Extract the (X, Y) coordinate from the center of the cell holding the provided text.  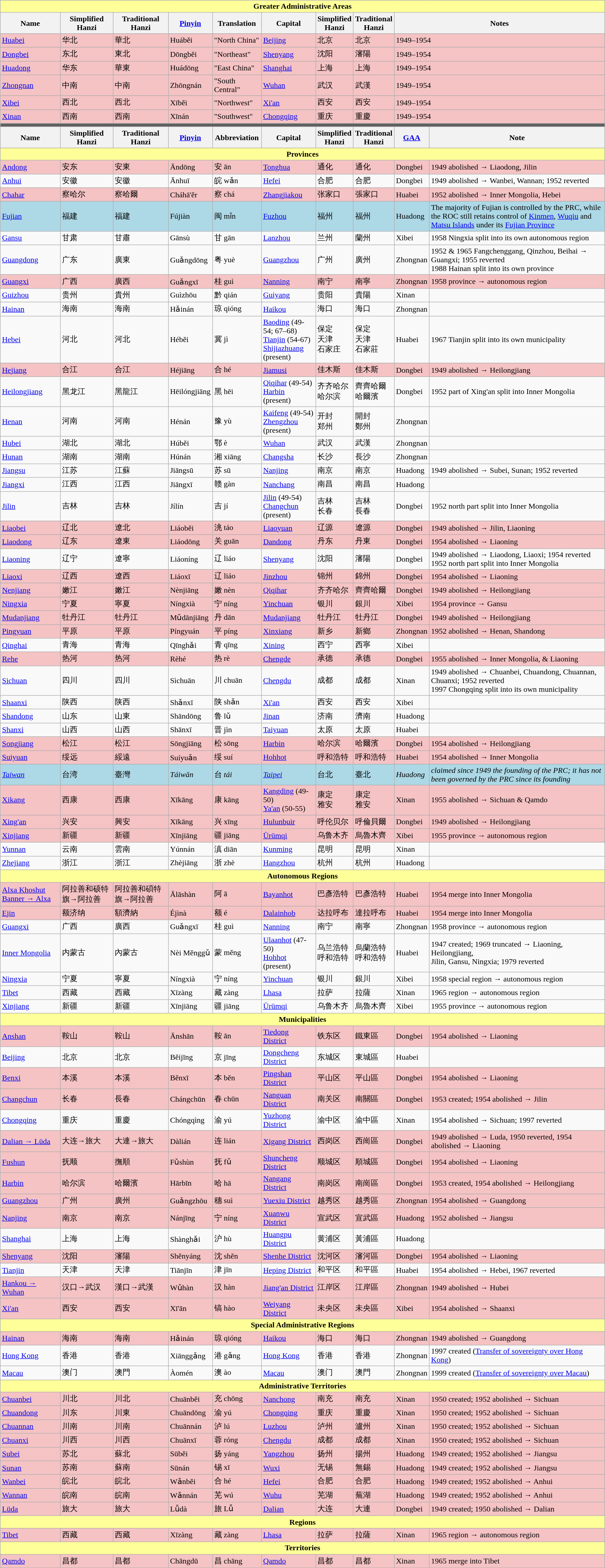
齊齊哈爾 (374, 590)
Hārbīn (190, 1183)
Greater Administrative Areas (302, 6)
1949 abolished → Hubei (517, 1287)
Liaoxi (30, 576)
Kangding (49-50)Ya'an (50-55) (289, 800)
西寧 (374, 645)
贵州 (87, 295)
Jiangxi (30, 484)
抚 fǔ (237, 1162)
本 běn (237, 1078)
Shenhe District (289, 1256)
安東 (141, 167)
贵阳 (334, 295)
云南 (87, 849)
陕 shǎn (237, 702)
Qinghai (30, 645)
湘 xiāng (237, 457)
1949 abolished → Subei, Sunan; 1952 reverted (517, 471)
滇 diān (237, 849)
南岗区 (334, 1183)
西岗区 (334, 1141)
Pingyuan (30, 632)
Fuzhou (289, 216)
臺北 (374, 774)
抚顺 (87, 1162)
内蒙古 (87, 953)
Benxi (30, 1078)
Héběi (190, 339)
Regions (302, 1522)
Tianjin (30, 1270)
无锡 (334, 1468)
Xiānggǎng (190, 1356)
台湾 (87, 774)
Wannan (30, 1495)
Yúnnán (190, 849)
Guìzhōu (190, 295)
绥 suí (237, 758)
Mǔdānjiāng (190, 618)
Guǎngzhōu (190, 1201)
1949 created; 1950 abolished → Dalian (517, 1509)
Zhangjiakou (289, 194)
1954 abolished → Hebei, 1967 reverted (517, 1270)
Chángchūn (190, 1099)
Āndōng (190, 167)
顺城区 (334, 1162)
大连 (334, 1509)
Qiqihar (289, 590)
大連→旅大 (141, 1141)
張家口 (374, 194)
順城區 (374, 1162)
Wǔhàn (190, 1287)
江岸区 (334, 1287)
黑 hēi (237, 392)
绥远 (87, 758)
Liáoníng (190, 559)
兰州 (334, 238)
Dalainhob (289, 913)
長春 (141, 1099)
Zhèjiāng (190, 863)
蓉 róng (237, 1440)
綏遠 (141, 758)
Hulunbuir (289, 822)
1955 abolished → Sichuan & Qamdo (517, 800)
Sìchuān (190, 680)
無錫 (374, 1468)
1952 abolished → Henan, Shandong (517, 632)
齊齊哈爾哈爾濱 (374, 392)
保定天津石家庄 (334, 339)
蕪湖 (374, 1495)
1954 province → Gansu (517, 604)
東城區 (374, 1057)
黃浦區 (374, 1239)
鄂 è (237, 443)
Liaoyuan (289, 528)
昌 chāng (237, 1561)
东北 (87, 54)
达拉呼布 (334, 913)
Huádōng (190, 68)
Chuandong (30, 1413)
興安 (141, 822)
Yuzhong District (289, 1120)
"East China" (237, 68)
Guiyang (289, 295)
Hēilóngjiāng (190, 392)
江苏 (87, 471)
泸 lú (237, 1426)
Ejin (30, 913)
Jiang'an District (289, 1287)
1954 abolished → Guangdong (517, 1201)
1965 merge into Tibet (517, 1561)
1952 & 1965 Fangchenggang, Qinzhou, Beihai → Guangxi; 1955 reverted1988 Hainan split into its own province (517, 260)
Fǔshùn (190, 1162)
山東 (141, 716)
渝中区 (334, 1120)
阿拉善和硕特旗→阿拉善 (87, 894)
南關區 (374, 1099)
张家口 (334, 194)
Kaifeng (49-54)Zhengzhou (present) (289, 421)
Inner Mongolia (30, 953)
Fujian (30, 216)
Anshan (30, 1036)
越秀区 (334, 1201)
The majority of Fujian is controlled by the PRC, while the ROC still retains control of Kinmen, Wuqiu and Matsu Islands under its Fujian Province (517, 216)
越秀區 (374, 1201)
黑龙江 (87, 392)
澳 ào (237, 1373)
遼西 (141, 576)
Hangzhou (289, 863)
Liaobei (30, 528)
呼倫貝爾 (374, 822)
连 lián (237, 1141)
泸州 (334, 1426)
黔 qián (237, 295)
汉口→武汉 (87, 1287)
Provinces (302, 154)
Fushun (30, 1162)
Rèhé (190, 659)
Chuannan (30, 1426)
遼東 (141, 542)
Chahar (30, 194)
"South Central" (237, 85)
Subei (30, 1454)
Alxa Khoshut Banner → Alxa (30, 894)
廣東 (141, 260)
广东 (87, 260)
丹 dān (237, 618)
江蘇 (141, 471)
大連 (374, 1509)
漢口→武漢 (141, 1287)
Xikang (30, 800)
Dongcheng District (289, 1057)
Ānhuī (190, 181)
Henan (30, 421)
Nangang District (289, 1183)
Ālāshàn (190, 894)
Autonomous Regions (302, 876)
Ulaanhot (47-50)Hohhot (present) (289, 953)
Taipei (289, 774)
济南 (334, 716)
台北 (334, 774)
闽 mǐn (237, 216)
華北 (141, 41)
Yuexiu District (289, 1201)
皖 wǎn (237, 181)
Sōngjiāng (190, 743)
察哈尔 (87, 194)
Yunnan (30, 849)
貴陽 (374, 295)
Liaoning (30, 559)
Heilongjiang (30, 392)
Nánjīng (190, 1218)
Dalian (289, 1509)
辽西 (87, 576)
Nènjiāng (190, 590)
Xīběi (190, 103)
Administrative Territories (302, 1386)
察哈爾 (141, 194)
1952 abolished → Inner Mongolia, Hebei (517, 194)
阿拉善和碩特旗→阿拉善 (141, 894)
額濟納 (141, 913)
川東 (141, 1413)
1954 abolished → Heilongjiang (517, 743)
1954 abolished → Sichuan; 1997 reverted (517, 1120)
1949 abolished → Wanbei, Wannan; 1952 reverted (517, 181)
瀘州 (374, 1426)
長沙 (374, 457)
遼源 (374, 528)
甘肅 (141, 238)
Taiwan (30, 774)
甘肃 (87, 238)
Shuncheng District (289, 1162)
內蒙古 (141, 953)
兴 xīng (237, 822)
Zhōngnán (190, 85)
嫩 nèn (237, 590)
赣 gàn (237, 484)
京 jīng (237, 1057)
Ānshān (190, 1036)
台 tái (237, 774)
锡 xī (237, 1468)
Zhejiang (30, 863)
Běijīng (190, 1057)
港 gǎng (237, 1356)
扬州 (334, 1454)
遼寧 (141, 559)
西宁 (334, 645)
阿 ā (237, 894)
川东 (87, 1413)
Shaanxi (30, 702)
Chóngqìng (190, 1120)
Jilin (49-54)Changchun (present) (289, 506)
Nanchang (289, 484)
Huangpu District (289, 1239)
Gānsù (190, 238)
安东 (87, 167)
Xuanwu District (289, 1218)
1949 abolished → Guangdong (517, 1338)
Liaodong (30, 542)
Wuxi (289, 1468)
西崗區 (374, 1141)
未央区 (334, 1309)
津 jīn (237, 1270)
宣武區 (374, 1218)
Dalian → Lüda (30, 1141)
保定天津石家莊 (374, 339)
新乡 (334, 632)
Nèi Měnggǔ (190, 953)
貴州 (141, 295)
Anhui (30, 181)
Shěnyáng (190, 1256)
Táiwān (190, 774)
渝中區 (374, 1120)
豫 yù (237, 421)
扬 yáng (237, 1454)
開封鄭州 (374, 421)
Sunan (30, 1468)
辽源 (334, 528)
Huáběi (190, 41)
辽宁 (87, 559)
瀋河區 (374, 1256)
松 sōng (237, 743)
濟南 (374, 716)
沈 shěn (237, 1256)
Shànghǎi (190, 1239)
Yangzhou (289, 1454)
1952 north part split into Inner Mongolia (517, 506)
热 rè (237, 659)
晋 jìn (237, 730)
芜湖 (334, 1495)
Tiedong District (289, 1036)
新鄉 (374, 632)
华东 (87, 68)
達拉呼布 (374, 913)
鲁 lǔ (237, 716)
吉林長春 (374, 506)
1958 special region → autonomous region (517, 979)
Jiangsu (30, 471)
平山區 (374, 1078)
Gansu (30, 238)
Liáoxī (190, 576)
Nanguan District (289, 1099)
1949 abolished → Jilin, Liaoning (517, 528)
"Northwest" (237, 103)
Píngyuán (190, 632)
南关区 (334, 1099)
Liáoběi (190, 528)
雲南 (141, 849)
Chengde (289, 659)
Rehe (30, 659)
Běnxī (190, 1078)
1955 abolished → Inner Mongolia, & Liaoning (517, 659)
Hebei (30, 339)
Suiyuan (30, 758)
Kunming (289, 849)
Shanxi (30, 730)
安 ān (237, 167)
Guizhou (30, 295)
Notes (500, 23)
1953 created, 1954 abolished → Heilongjiang (517, 1183)
齐齐哈尔 (334, 590)
1952 part of Xing'an split into Inner Mongolia (517, 392)
Wǎnběi (190, 1482)
Hunan (30, 457)
Jílín (190, 506)
粤 yuè (237, 260)
1997 created (Transfer of sovereignty over Hong Kong) (517, 1356)
铁东区 (334, 1036)
Qīnghǎi (190, 645)
沪 hù (237, 1239)
甘 gān (237, 238)
Húnán (190, 457)
Songjiang (30, 743)
Chuanbei (30, 1399)
Chuānběi (190, 1399)
"Northeast" (237, 54)
东城区 (334, 1057)
1949 abolished → Chuanbei, Chuandong, Chuannan, Chuanxi; 1952 reverted1997 Chongqing split into its own municipality (517, 680)
穗 suì (237, 1201)
臺灣 (141, 774)
Lǚdà (190, 1509)
黑龍江 (141, 392)
Tonghua (289, 167)
蘇南 (141, 1468)
大连→旅大 (87, 1141)
1952 abolished → Jiangsu (517, 1218)
Shānxī (190, 730)
Sūnán (190, 1468)
Hubei (30, 443)
Jilin (30, 506)
Tiānjīn (190, 1270)
Changsha (289, 457)
Abbreviation (237, 138)
蒙 měng (237, 953)
Qiqihar (49-54)Harbin (present) (289, 392)
青 qīng (237, 645)
康 kāng (237, 800)
Liáodōng (190, 542)
1947 created; 1969 truncated → Liaoning, Heilongjiang,Jilin, Gansu, Ningxia; 1979 reverted (517, 953)
Changchun (30, 1099)
Dàlián (190, 1141)
Chuāndōng (190, 1413)
Húběi (190, 443)
Hankou → Wuhan (30, 1287)
撫順 (141, 1162)
Municipalities (302, 1019)
南崗區 (374, 1183)
Hohhot (289, 758)
Xī'ān (190, 1309)
蘭州 (374, 238)
Special Administrative Regions (302, 1325)
Jinzhou (289, 576)
平山区 (334, 1078)
锦州 (334, 576)
额 é (237, 913)
辽东 (87, 542)
Pingshan District (289, 1078)
未央區 (374, 1309)
和平区 (334, 1270)
旅 Lǚ (237, 1509)
Jiāngxī (190, 484)
Fújiàn (190, 216)
Dandong (289, 542)
Xigang District (289, 1141)
Chāngdū (190, 1561)
Nanchong (289, 1399)
鞍 ān (237, 1036)
Suíyuǎn (190, 758)
Baoding (49-54; 67–68)Tianjin (54-67)Shijiazhuang (present) (289, 339)
1953 created; 1954 abolished → Jilin (517, 1099)
Guǎngdōng (190, 260)
Shǎnxī (190, 702)
Chuānnán (190, 1426)
揚州 (374, 1454)
Andong (30, 167)
春 chūn (237, 1099)
山东 (87, 716)
吉 jí (237, 506)
川 chuān (237, 680)
开封郑州 (334, 421)
Heping District (289, 1270)
兴安 (87, 822)
冀 jì (237, 339)
长沙 (334, 457)
沈河区 (334, 1256)
Shandong (30, 716)
Chuanxi (30, 1440)
芜 wú (237, 1495)
Luzhou (289, 1426)
Taiyuan (289, 730)
"Southwest" (237, 116)
长春 (87, 1099)
Cháhā'ěr (190, 194)
GAA (412, 138)
Lanzhou (289, 238)
宣武区 (334, 1218)
Weiyang District (289, 1309)
1949 abolished → Liaodong, Liaoxi; 1954 reverted1952 north part split into Inner Mongolia (517, 559)
Territories (302, 1548)
华北 (87, 41)
哈 hā (237, 1183)
Dōngběi (190, 54)
1958 Ningxia split into its own autonomous region (517, 238)
Jiamusi (289, 370)
Xinxiang (289, 632)
華東 (141, 68)
辽北 (87, 528)
洮 táo (237, 528)
汉 hàn (237, 1287)
Hejiang (30, 370)
Chuānxī (190, 1440)
平 píng (237, 632)
Lüda (30, 1509)
1954 abolished → Shaanxi (517, 1309)
呼伦贝尔 (334, 822)
Sichuan (30, 680)
齐齐哈尔哈尔滨 (334, 392)
Hénán (190, 421)
察 chá (237, 194)
蘇北 (141, 1454)
乌兰浩特呼和浩特 (334, 953)
Éjìnà (190, 913)
Jiāngsū (190, 471)
Xīnán (190, 116)
浙 zhè (237, 863)
丹东 (334, 542)
Xining (289, 645)
江岸區 (374, 1287)
黄浦区 (334, 1239)
充 chōng (237, 1399)
Shāndōng (190, 716)
1949 abolished → Liaodong, Jilin (517, 167)
烏蘭浩特呼和浩特 (374, 953)
关 guān (237, 542)
錦州 (374, 576)
额济纳 (87, 913)
1954 abolished → Inner Mongolia (517, 758)
"North China" (237, 41)
苏 sū (237, 471)
Guangdong (30, 260)
Translation (237, 23)
Héjiāng (190, 370)
镐 hào (237, 1309)
東北 (141, 54)
Xing'an (30, 822)
Note (517, 138)
Nenjiang (30, 590)
Jinan (289, 716)
丹東 (374, 542)
claimed since 1949 the founding of the PRC; it has not been governed by the PRC since its founding (517, 774)
Wanbei (30, 1482)
鐵東區 (374, 1036)
遼北 (141, 528)
Àomén (190, 1373)
Wuhu (289, 1495)
Sūběi (190, 1454)
苏南 (87, 1468)
Wǎnnán (190, 1495)
苏北 (87, 1454)
Bayanhot (289, 894)
1949 abolished → Luda, 1950 reverted, 1954 abolished → Liaoning (517, 1141)
吉林长春 (334, 506)
和平區 (374, 1270)
1967 Tianjin split into its own municipality (517, 339)
1999 created (Transfer of sovereignty over Macau) (517, 1373)
